Determine the (x, y) coordinate at the center of the cell enclosing the given text.  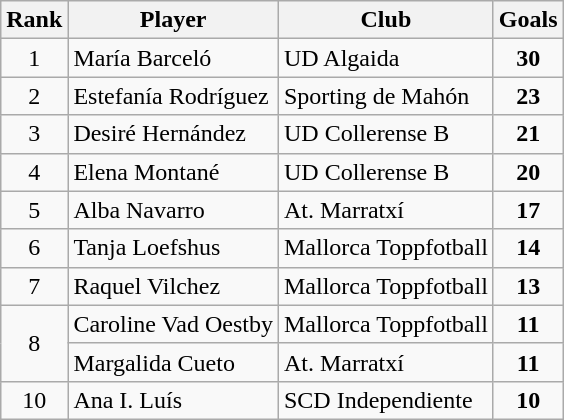
Tanja Loefshus (174, 248)
Rank (34, 20)
Desiré Hernández (174, 134)
Estefanía Rodríguez (174, 96)
2 (34, 96)
Margalida Cueto (174, 362)
6 (34, 248)
SCD Independiente (386, 400)
Elena Montané (174, 172)
13 (528, 286)
Goals (528, 20)
Player (174, 20)
14 (528, 248)
1 (34, 58)
23 (528, 96)
17 (528, 210)
Alba Navarro (174, 210)
María Barceló (174, 58)
UD Algaida (386, 58)
7 (34, 286)
5 (34, 210)
20 (528, 172)
Sporting de Mahón (386, 96)
Raquel Vilchez (174, 286)
Caroline Vad Oestby (174, 324)
21 (528, 134)
Ana I. Luís (174, 400)
30 (528, 58)
8 (34, 343)
4 (34, 172)
3 (34, 134)
Club (386, 20)
